From the cell containing the given text, extract its center point as [x, y] coordinate. 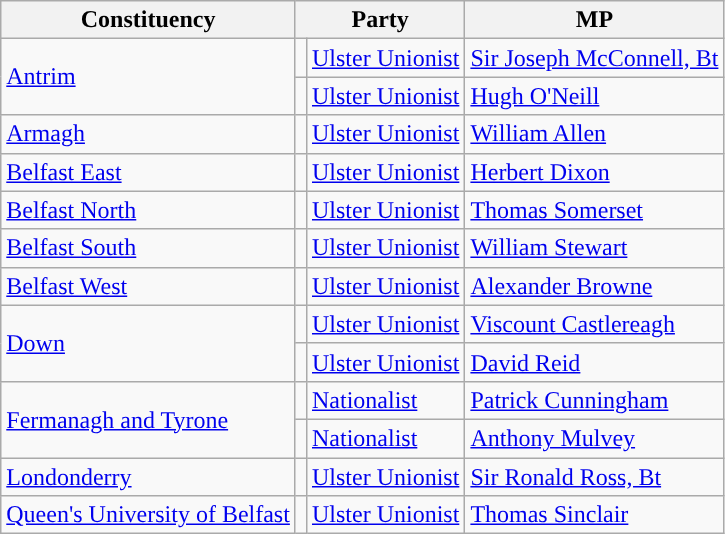
Down [148, 343]
Constituency [148, 20]
William Allen [594, 134]
Belfast East [148, 172]
Sir Joseph McConnell, Bt [594, 58]
Sir Ronald Ross, Bt [594, 477]
Thomas Sinclair [594, 515]
Antrim [148, 77]
Queen's University of Belfast [148, 515]
MP [594, 20]
Belfast South [148, 248]
David Reid [594, 362]
Herbert Dixon [594, 172]
Alexander Browne [594, 286]
Belfast North [148, 210]
Thomas Somerset [594, 210]
William Stewart [594, 248]
Belfast West [148, 286]
Patrick Cunningham [594, 400]
Londonderry [148, 477]
Party [380, 20]
Armagh [148, 134]
Hugh O'Neill [594, 96]
Fermanagh and Tyrone [148, 419]
Anthony Mulvey [594, 438]
Viscount Castlereagh [594, 324]
